Find where the given text appears and provide that cell's center as [x, y] coordinate. 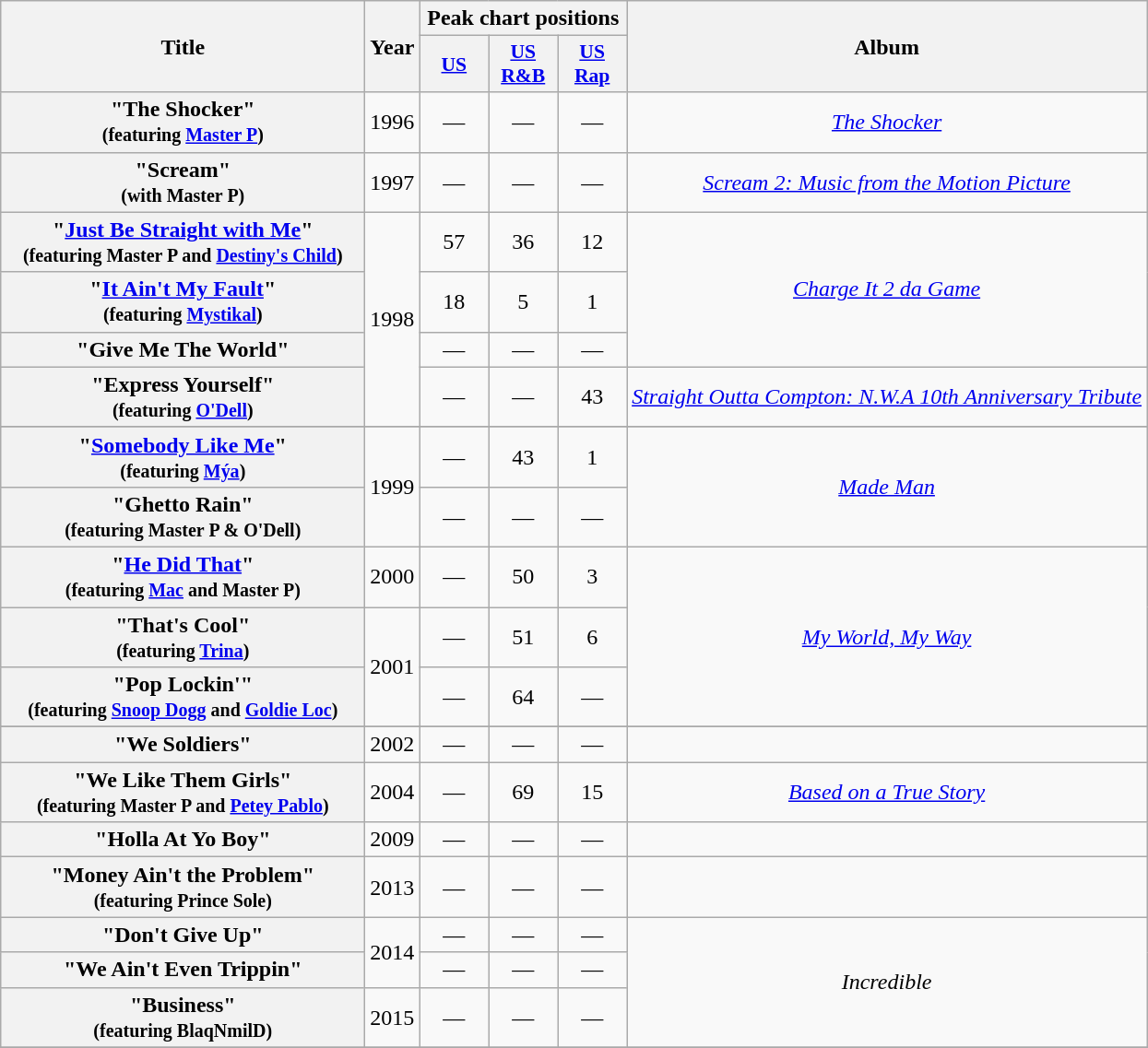
Title [183, 46]
"Somebody Like Me"(featuring Mýa) [183, 457]
2004 [393, 793]
12 [592, 241]
51 [524, 636]
"Scream"(with Master P) [183, 183]
Straight Outta Compton: N.W.A 10th Anniversary Tribute [887, 396]
Made Man [887, 487]
18 [454, 302]
1996 [393, 122]
Scream 2: Music from the Motion Picture [887, 183]
64 [524, 697]
"Ghetto Rain"(featuring Master P & O'Dell) [183, 516]
"We Soldiers" [183, 745]
6 [592, 636]
"Money Ain't the Problem"(featuring Prince Sole) [183, 887]
Based on a True Story [887, 793]
69 [524, 793]
Peak chart positions [524, 18]
"It Ain't My Fault"(featuring Mystikal) [183, 302]
36 [524, 241]
2001 [393, 666]
57 [454, 241]
"Don't Give Up" [183, 935]
The Shocker [887, 122]
2009 [393, 840]
"Express Yourself"(featuring O'Dell) [183, 396]
"The Shocker"(featuring Master P) [183, 122]
Year [393, 46]
Charge It 2 da Game [887, 289]
"We Ain't Even Trippin" [183, 970]
2013 [393, 887]
2014 [393, 952]
2015 [393, 1018]
1997 [393, 183]
2000 [393, 577]
"Just Be Straight with Me"(featuring Master P and Destiny's Child) [183, 241]
My World, My Way [887, 636]
"That's Cool"(featuring Trina) [183, 636]
"Give Me The World" [183, 349]
"He Did That"(featuring Mac and Master P) [183, 577]
1998 [393, 319]
5 [524, 302]
15 [592, 793]
1999 [393, 487]
USR&B [524, 65]
3 [592, 577]
"Holla At Yo Boy" [183, 840]
Incredible [887, 983]
US [454, 65]
Album [887, 46]
USRap [592, 65]
2002 [393, 745]
"Business"(featuring BlaqNmilD) [183, 1018]
50 [524, 577]
"We Like Them Girls"(featuring Master P and Petey Pablo) [183, 793]
"Pop Lockin'"(featuring Snoop Dogg and Goldie Loc) [183, 697]
